Return the [x, y] coordinate for the center point of the cell that contains the specified text.  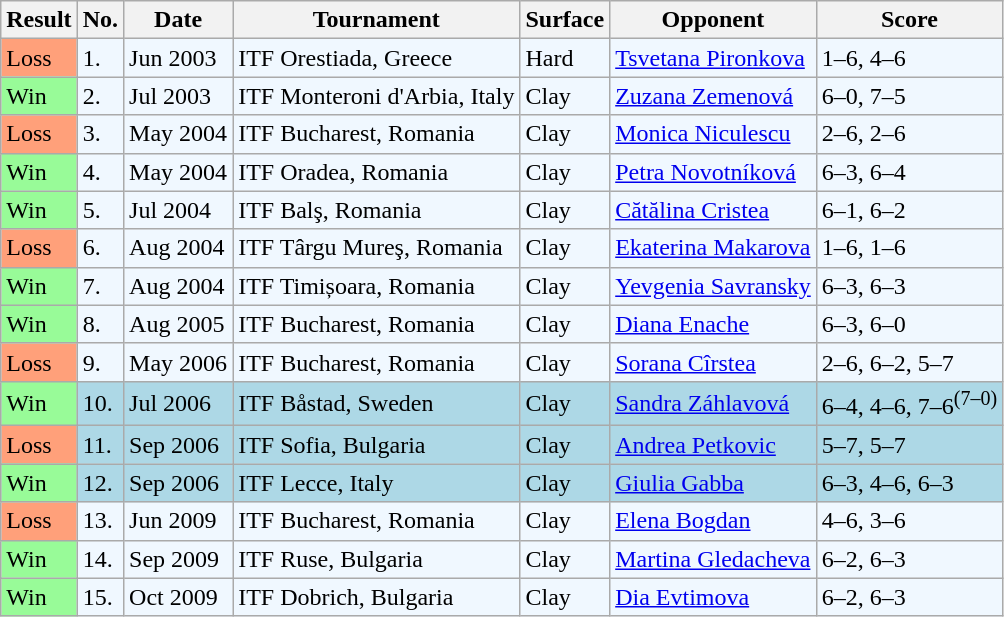
6–4, 4–6, 7–6(7–0) [909, 404]
4. [100, 172]
Jun 2009 [178, 521]
Martina Gledacheva [714, 559]
14. [100, 559]
Jun 2003 [178, 58]
2. [100, 96]
Sandra Záhlavová [714, 404]
Surface [565, 20]
ITF Târgu Mureş, Romania [376, 248]
6–3, 4–6, 6–3 [909, 483]
Score [909, 20]
Diana Enache [714, 324]
6–1, 6–2 [909, 210]
8. [100, 324]
12. [100, 483]
5. [100, 210]
15. [100, 597]
Dia Evtimova [714, 597]
11. [100, 445]
ITF Sofia, Bulgaria [376, 445]
Tsvetana Pironkova [714, 58]
Sep 2009 [178, 559]
Date [178, 20]
Jul 2003 [178, 96]
6–0, 7–5 [909, 96]
Opponent [714, 20]
ITF Monteroni d'Arbia, Italy [376, 96]
Yevgenia Savransky [714, 286]
1–6, 4–6 [909, 58]
Giulia Gabba [714, 483]
ITF Ruse, Bulgaria [376, 559]
Ekaterina Makarova [714, 248]
2–6, 6–2, 5–7 [909, 362]
Oct 2009 [178, 597]
Tournament [376, 20]
7. [100, 286]
6–3, 6–3 [909, 286]
13. [100, 521]
9. [100, 362]
Jul 2004 [178, 210]
ITF Orestiada, Greece [376, 58]
Monica Niculescu [714, 134]
6–3, 6–4 [909, 172]
Petra Novotníková [714, 172]
Zuzana Zemenová [714, 96]
6–3, 6–0 [909, 324]
4–6, 3–6 [909, 521]
ITF Oradea, Romania [376, 172]
Aug 2005 [178, 324]
3. [100, 134]
ITF Båstad, Sweden [376, 404]
6. [100, 248]
Sorana Cîrstea [714, 362]
Elena Bogdan [714, 521]
Result [39, 20]
10. [100, 404]
Jul 2006 [178, 404]
1. [100, 58]
May 2006 [178, 362]
1–6, 1–6 [909, 248]
Cătălina Cristea [714, 210]
5–7, 5–7 [909, 445]
ITF Balş, Romania [376, 210]
ITF Timișoara, Romania [376, 286]
Andrea Petkovic [714, 445]
ITF Lecce, Italy [376, 483]
2–6, 2–6 [909, 134]
ITF Dobrich, Bulgaria [376, 597]
Hard [565, 58]
No. [100, 20]
